Identify which cell holds the provided text, then report its [x, y] central coordinate. 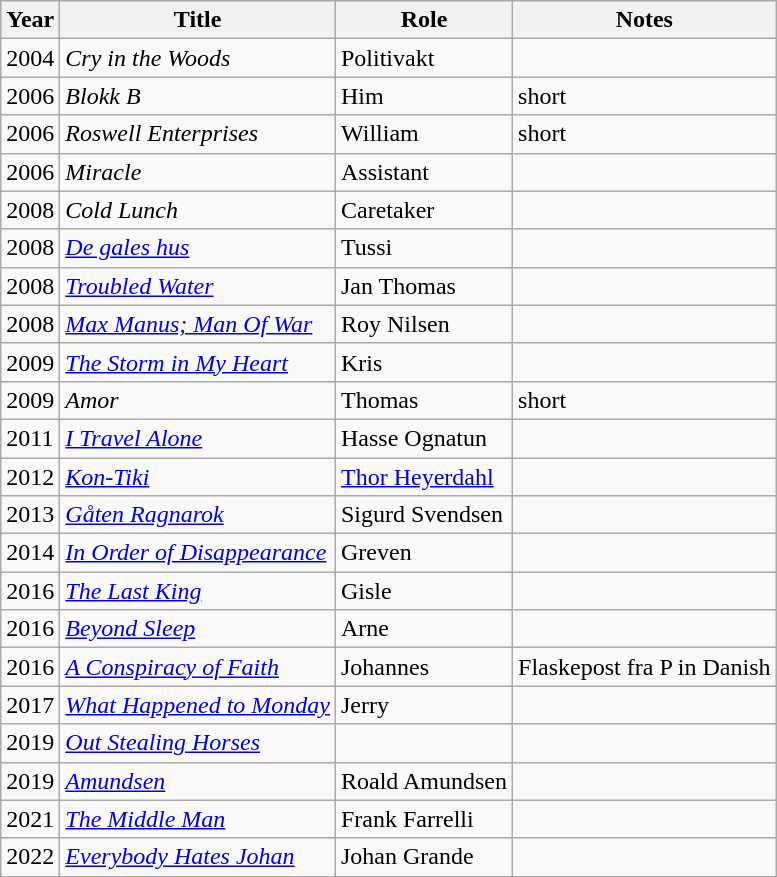
Thor Heyerdahl [424, 477]
Miracle [198, 172]
Thomas [424, 400]
William [424, 134]
Hasse Ognatun [424, 438]
Out Stealing Horses [198, 743]
Title [198, 20]
2017 [30, 705]
2012 [30, 477]
Tussi [424, 248]
Roy Nilsen [424, 324]
2011 [30, 438]
Cold Lunch [198, 210]
Gisle [424, 591]
Gåten Ragnarok [198, 515]
In Order of Disappearance [198, 553]
Beyond Sleep [198, 629]
Jerry [424, 705]
Kon-Tiki [198, 477]
Johan Grande [424, 857]
Amundsen [198, 781]
Notes [644, 20]
Roswell Enterprises [198, 134]
The Middle Man [198, 819]
Blokk B [198, 96]
The Last King [198, 591]
I Travel Alone [198, 438]
The Storm in My Heart [198, 362]
A Conspiracy of Faith [198, 667]
Frank Farrelli [424, 819]
Sigurd Svendsen [424, 515]
2021 [30, 819]
Year [30, 20]
Johannes [424, 667]
Everybody Hates Johan [198, 857]
Flaskepost fra P in Danish [644, 667]
Greven [424, 553]
Arne [424, 629]
What Happened to Monday [198, 705]
Kris [424, 362]
Assistant [424, 172]
2013 [30, 515]
Cry in the Woods [198, 58]
Politivakt [424, 58]
Troubled Water [198, 286]
Caretaker [424, 210]
Max Manus; Man Of War [198, 324]
De gales hus [198, 248]
Jan Thomas [424, 286]
Him [424, 96]
Role [424, 20]
2014 [30, 553]
Amor [198, 400]
2022 [30, 857]
2004 [30, 58]
Roald Amundsen [424, 781]
